Provide the (x, y) coordinate of the cell's center where the given text is located.  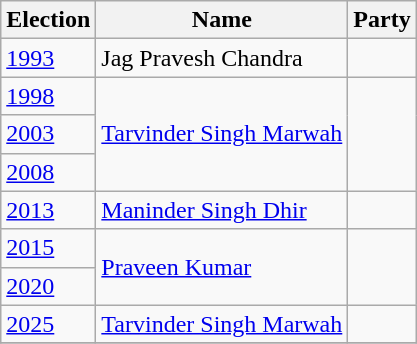
2003 (48, 134)
Election (48, 20)
Praveen Kumar (222, 267)
2015 (48, 248)
2025 (48, 324)
1998 (48, 96)
Jag Pravesh Chandra (222, 58)
2008 (48, 172)
Party (382, 20)
1993 (48, 58)
Name (222, 20)
2020 (48, 286)
2013 (48, 210)
Maninder Singh Dhir (222, 210)
